Identify which cell holds the provided text, then report its [x, y] central coordinate. 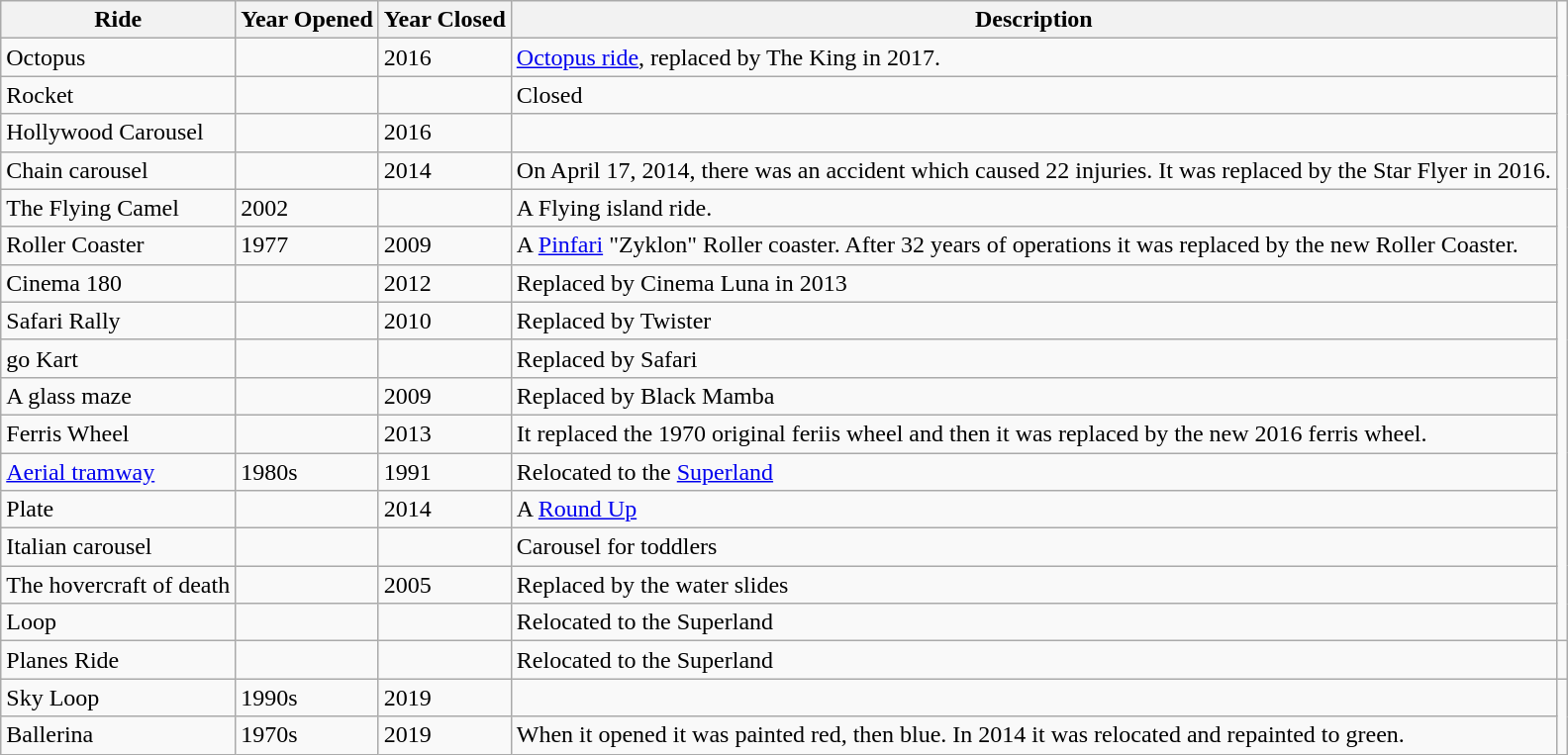
Ferris Wheel [119, 433]
Sky Loop [119, 698]
1991 [444, 472]
Safari Rally [119, 321]
On April 17, 2014, there was an accident which caused 22 injuries. It was replaced by the Star Flyer in 2016. [1033, 170]
Plate [119, 510]
Italian carousel [119, 547]
go Kart [119, 358]
When it opened it was painted red, then blue. In 2014 it was relocated and repainted to green. [1033, 735]
Cinema 180 [119, 283]
Ride [119, 20]
Description [1033, 20]
Ballerina [119, 735]
Octopus ride, replaced by The King in 2017. [1033, 57]
Octopus [119, 57]
A Pinfari "Zyklon" Roller coaster. After 32 years of operations it was replaced by the new Roller Coaster. [1033, 245]
Replaced by the water slides [1033, 585]
Replaced by Black Mamba [1033, 396]
1990s [307, 698]
Loop [119, 622]
The hovercraft of death [119, 585]
Carousel for toddlers [1033, 547]
The Flying Camel [119, 208]
A Flying island ride. [1033, 208]
1980s [307, 472]
Year Closed [444, 20]
A glass maze [119, 396]
2013 [444, 433]
It replaced the 1970 original feriis wheel and then it was replaced by the new 2016 ferris wheel. [1033, 433]
Closed [1033, 95]
Planes Ride [119, 660]
1970s [307, 735]
2005 [444, 585]
Replaced by Safari [1033, 358]
Hollywood Carousel [119, 133]
2010 [444, 321]
Rocket [119, 95]
Year Opened [307, 20]
Chain carousel [119, 170]
2002 [307, 208]
2012 [444, 283]
1977 [307, 245]
Replaced by Twister [1033, 321]
A Round Up [1033, 510]
Replaced by Cinema Luna in 2013 [1033, 283]
Aerial tramway [119, 472]
Roller Coaster [119, 245]
